From the cell containing the given text, extract its center point as [x, y] coordinate. 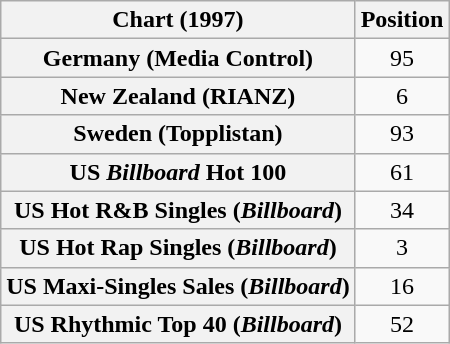
16 [402, 286]
Position [402, 20]
52 [402, 324]
95 [402, 58]
New Zealand (RIANZ) [178, 96]
6 [402, 96]
61 [402, 172]
US Billboard Hot 100 [178, 172]
US Maxi-Singles Sales (Billboard) [178, 286]
Sweden (Topplistan) [178, 134]
US Hot R&B Singles (Billboard) [178, 210]
US Rhythmic Top 40 (Billboard) [178, 324]
Germany (Media Control) [178, 58]
34 [402, 210]
93 [402, 134]
3 [402, 248]
Chart (1997) [178, 20]
US Hot Rap Singles (Billboard) [178, 248]
